From the cell containing the given text, extract its center point as (x, y) coordinate. 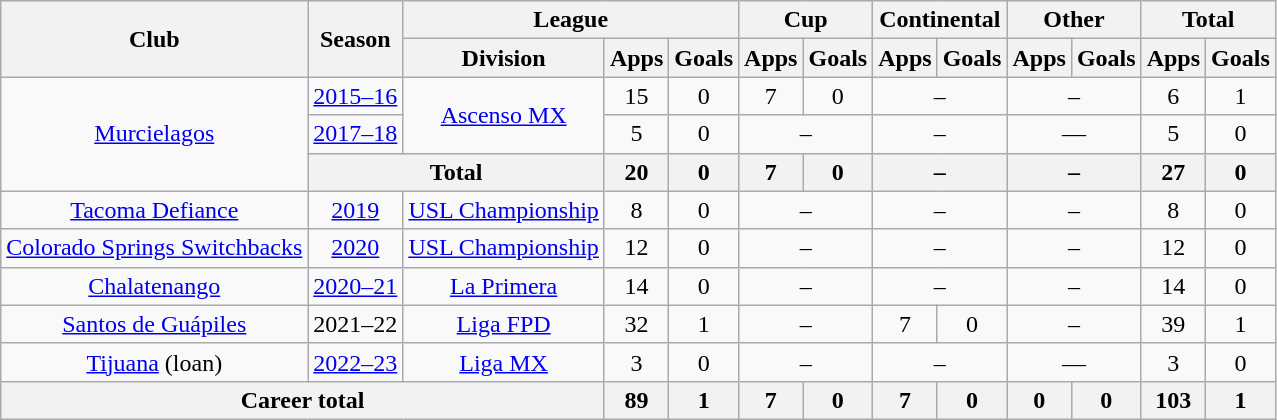
2020 (356, 248)
2021–22 (356, 324)
Liga FPD (504, 324)
League (571, 20)
2015–16 (356, 96)
2017–18 (356, 134)
Liga MX (504, 362)
2020–21 (356, 286)
Season (356, 39)
Chalatenango (154, 286)
103 (1173, 400)
La Primera (504, 286)
Tacoma Defiance (154, 210)
15 (636, 96)
20 (636, 172)
Tijuana (loan) (154, 362)
27 (1173, 172)
Division (504, 58)
Santos de Guápiles (154, 324)
2019 (356, 210)
Career total (303, 400)
Murcielagos (154, 134)
Other (1074, 20)
Ascenso MX (504, 115)
39 (1173, 324)
2022–23 (356, 362)
Continental (940, 20)
Cup (806, 20)
6 (1173, 96)
Club (154, 39)
32 (636, 324)
Colorado Springs Switchbacks (154, 248)
89 (636, 400)
